Provide the [X, Y] coordinate of the cell's center where the given text is located.  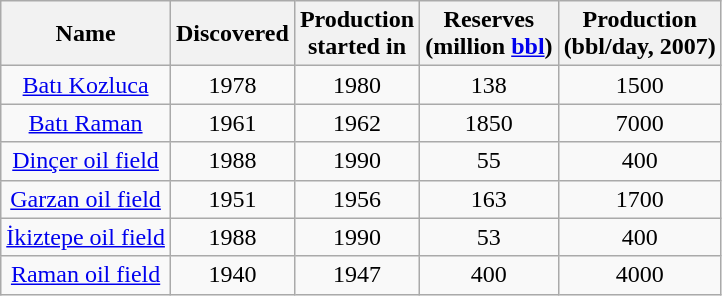
1951 [232, 199]
1940 [232, 275]
Raman oil field [86, 275]
138 [489, 85]
Batı Raman [86, 123]
4000 [640, 275]
Garzan oil field [86, 199]
1962 [356, 123]
1500 [640, 85]
1980 [356, 85]
1850 [489, 123]
7000 [640, 123]
1978 [232, 85]
53 [489, 237]
1956 [356, 199]
Name [86, 34]
55 [489, 161]
163 [489, 199]
Production (bbl/day, 2007) [640, 34]
İkiztepe oil field [86, 237]
Productionstarted in [356, 34]
Dinçer oil field [86, 161]
Batı Kozluca [86, 85]
1947 [356, 275]
1700 [640, 199]
Discovered [232, 34]
Reserves (million bbl) [489, 34]
1961 [232, 123]
